Pinpoint the cell where the given text exists, returning its (X, Y) midpoint coordinate. 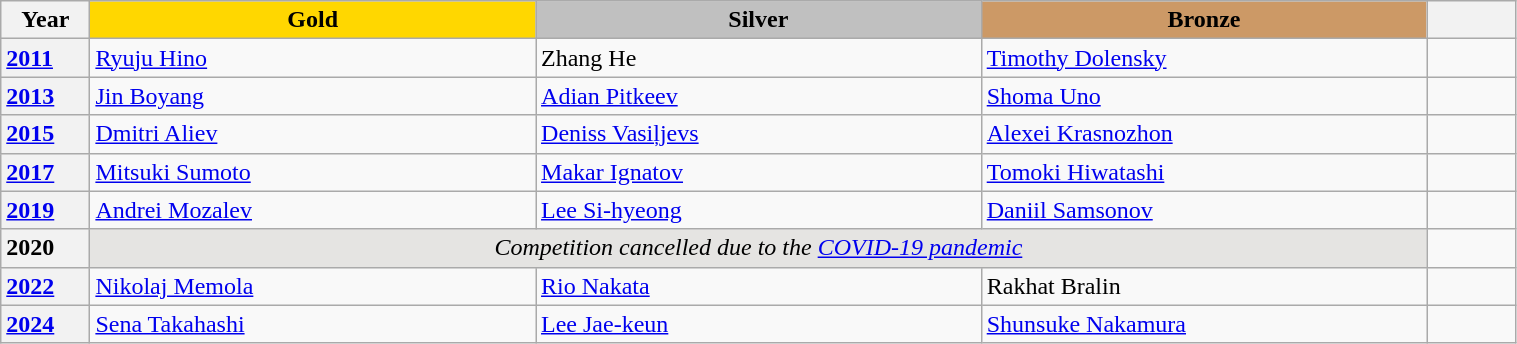
2024 (46, 324)
2017 (46, 172)
Ryuju Hino (313, 58)
2020 (46, 248)
Timothy Dolensky (1204, 58)
Adian Pitkeev (759, 96)
Deniss Vasiļjevs (759, 134)
2019 (46, 210)
Silver (759, 20)
2022 (46, 286)
Gold (313, 20)
Shoma Uno (1204, 96)
Makar Ignatov (759, 172)
Year (46, 20)
Tomoki Hiwatashi (1204, 172)
Lee Si-hyeong (759, 210)
Daniil Samsonov (1204, 210)
Competition cancelled due to the COVID-19 pandemic (758, 248)
Lee Jae-keun (759, 324)
2011 (46, 58)
Alexei Krasnozhon (1204, 134)
Mitsuki Sumoto (313, 172)
Nikolaj Memola (313, 286)
Rio Nakata (759, 286)
2013 (46, 96)
2015 (46, 134)
Bronze (1204, 20)
Dmitri Aliev (313, 134)
Zhang He (759, 58)
Rakhat Bralin (1204, 286)
Shunsuke Nakamura (1204, 324)
Jin Boyang (313, 96)
Sena Takahashi (313, 324)
Andrei Mozalev (313, 210)
